Pinpoint the cell where the given text exists, returning its [X, Y] midpoint coordinate. 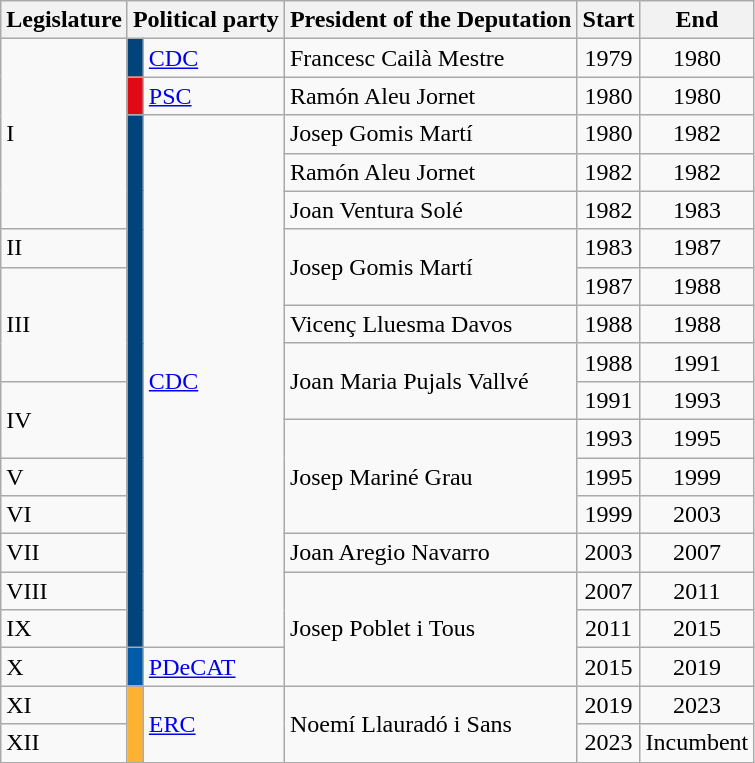
IX [64, 629]
VI [64, 515]
II [64, 248]
X [64, 667]
Start [608, 20]
VII [64, 553]
XI [64, 705]
Joan Maria Pujals Vallvé [430, 381]
PSC [214, 96]
Josep Mariné Grau [430, 476]
Noemí Llauradó i Sans [430, 724]
XII [64, 743]
I [64, 134]
Legislature [64, 20]
Joan Ventura Solé [430, 210]
End [697, 20]
Josep Poblet i Tous [430, 629]
IV [64, 419]
ERC [214, 724]
Political party [206, 20]
PDeCAT [214, 667]
Vicenç Lluesma Davos [430, 324]
Incumbent [697, 743]
VIII [64, 591]
President of the Deputation [430, 20]
V [64, 477]
III [64, 324]
Francesc Cailà Mestre [430, 58]
Joan Aregio Navarro [430, 553]
1979 [608, 58]
